Return the [X, Y] coordinate for the center point of the cell that contains the specified text.  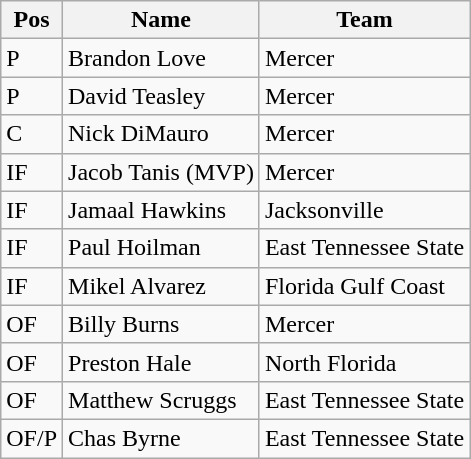
Nick DiMauro [162, 134]
Preston Hale [162, 362]
Matthew Scruggs [162, 400]
Chas Byrne [162, 438]
Brandon Love [162, 58]
OF/P [32, 438]
Team [364, 20]
Jacob Tanis (MVP) [162, 172]
David Teasley [162, 96]
Jamaal Hawkins [162, 210]
Jacksonville [364, 210]
C [32, 134]
Name [162, 20]
Paul Hoilman [162, 248]
Florida Gulf Coast [364, 286]
North Florida [364, 362]
Billy Burns [162, 324]
Mikel Alvarez [162, 286]
Pos [32, 20]
